From the cell containing the given text, extract its center point as (x, y) coordinate. 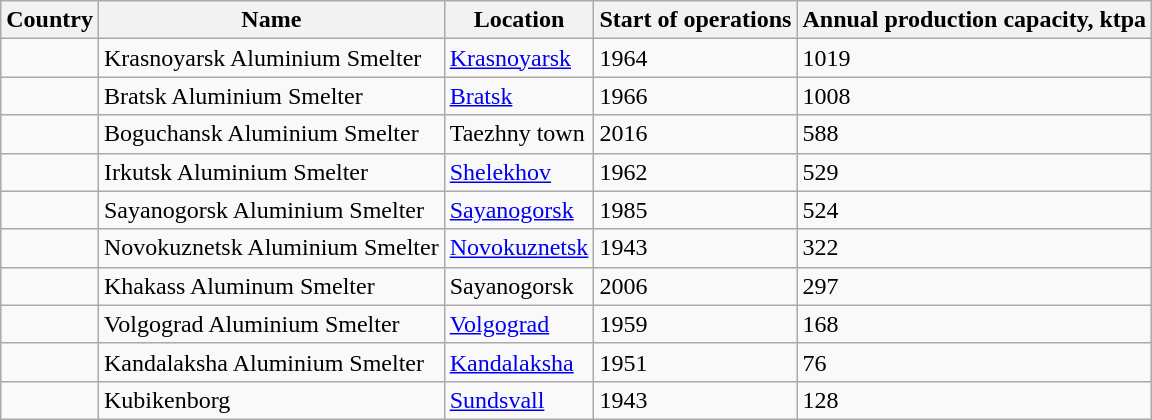
524 (974, 210)
2006 (696, 286)
Sundsvall (519, 400)
Taezhny town (519, 134)
Novokuznetsk (519, 248)
Location (519, 20)
Kandalaksha (519, 362)
1951 (696, 362)
76 (974, 362)
Start of operations (696, 20)
Novokuznetsk Aluminium Smelter (271, 248)
Volgograd Aluminium Smelter (271, 324)
Irkutsk Aluminium Smelter (271, 172)
Bratsk (519, 96)
1019 (974, 58)
1959 (696, 324)
Name (271, 20)
Volgograd (519, 324)
168 (974, 324)
Country (50, 20)
1985 (696, 210)
Kubikenborg (271, 400)
1962 (696, 172)
Krasnoyarsk Aluminium Smelter (271, 58)
1008 (974, 96)
Annual production capacity, ktpa (974, 20)
Khakass Aluminum Smelter (271, 286)
1966 (696, 96)
Boguchansk Aluminium Smelter (271, 134)
Kandalaksha Aluminium Smelter (271, 362)
Bratsk Aluminium Smelter (271, 96)
322 (974, 248)
529 (974, 172)
Krasnoyarsk (519, 58)
Shelekhov (519, 172)
2016 (696, 134)
588 (974, 134)
297 (974, 286)
128 (974, 400)
1964 (696, 58)
Sayanogorsk Aluminium Smelter (271, 210)
